Search for the cell housing the specified text and yield its [x, y] center coordinate. 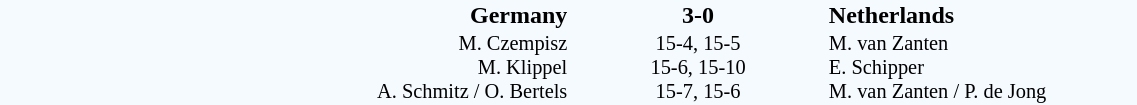
15-4, 15-515-6, 15-1015-7, 15-6 [698, 68]
M. van ZantenE. SchipperM. van Zanten / P. de Jong [982, 68]
Germany [414, 15]
M. CzempiszM. KlippelA. Schmitz / O. Bertels [414, 68]
3-0 [698, 15]
Netherlands [982, 15]
